Find where the given text appears and provide that cell's center as [x, y] coordinate. 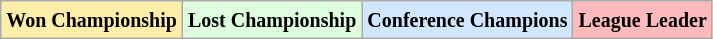
Conference Champions [468, 20]
Lost Championship [272, 20]
Won Championship [92, 20]
League Leader [642, 20]
